Extract the (x, y) coordinate from the center of the cell holding the provided text.  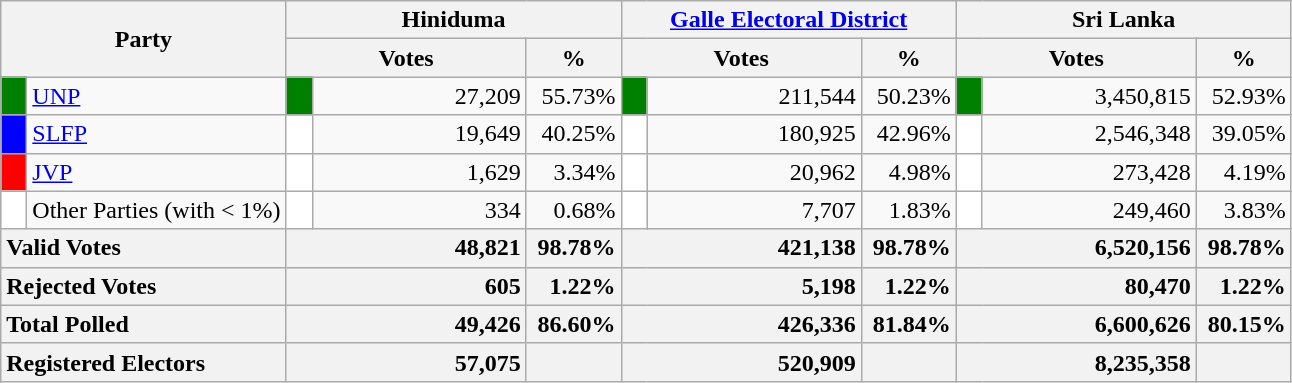
Hiniduma (454, 20)
2,546,348 (1089, 134)
426,336 (741, 324)
Total Polled (144, 324)
4.19% (1244, 172)
Galle Electoral District (788, 20)
55.73% (574, 96)
80,470 (1076, 286)
42.96% (908, 134)
1.83% (908, 210)
3,450,815 (1089, 96)
20,962 (754, 172)
0.68% (574, 210)
SLFP (156, 134)
27,209 (419, 96)
180,925 (754, 134)
520,909 (741, 362)
48,821 (406, 248)
8,235,358 (1076, 362)
6,520,156 (1076, 248)
Sri Lanka (1124, 20)
Rejected Votes (144, 286)
1,629 (419, 172)
Party (144, 39)
40.25% (574, 134)
39.05% (1244, 134)
Other Parties (with < 1%) (156, 210)
81.84% (908, 324)
Registered Electors (144, 362)
50.23% (908, 96)
7,707 (754, 210)
19,649 (419, 134)
4.98% (908, 172)
57,075 (406, 362)
5,198 (741, 286)
334 (419, 210)
49,426 (406, 324)
Valid Votes (144, 248)
3.34% (574, 172)
421,138 (741, 248)
249,460 (1089, 210)
JVP (156, 172)
211,544 (754, 96)
605 (406, 286)
86.60% (574, 324)
52.93% (1244, 96)
3.83% (1244, 210)
UNP (156, 96)
273,428 (1089, 172)
6,600,626 (1076, 324)
80.15% (1244, 324)
